For the text-containing cell, return its midpoint in [X, Y] coordinate format. 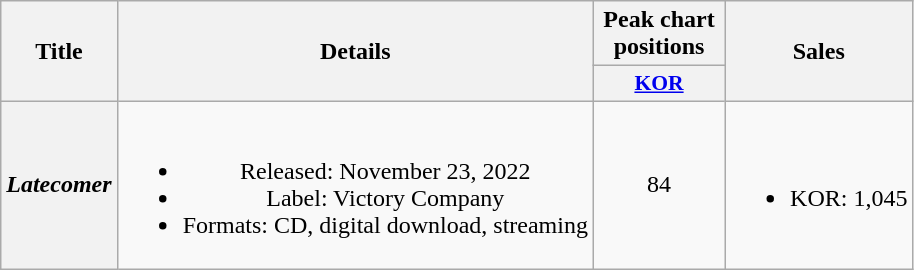
KOR [658, 84]
Sales [819, 52]
Details [355, 52]
Released: November 23, 2022Label: Victory CompanyFormats: CD, digital download, streaming [355, 184]
Peak chart positions [658, 34]
Title [59, 52]
Latecomer [59, 184]
KOR: 1,045 [819, 184]
84 [658, 184]
